Scan for the cell matching the given text and deliver its [X, Y] coordinate at center. 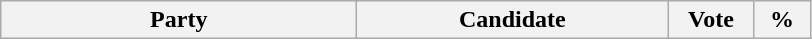
Party [179, 20]
% [782, 20]
Candidate [512, 20]
Vote [711, 20]
